Search for the cell housing the specified text and yield its (X, Y) center coordinate. 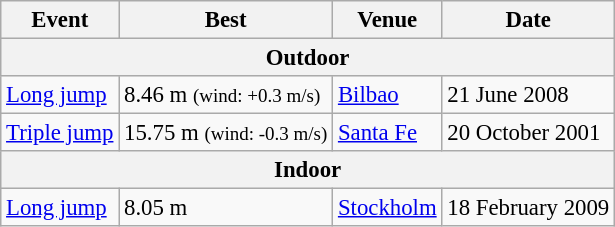
Date (528, 20)
8.46 m (wind: +0.3 m/s) (226, 95)
Outdoor (308, 58)
Triple jump (60, 133)
Stockholm (388, 208)
Best (226, 20)
8.05 m (226, 208)
Venue (388, 20)
20 October 2001 (528, 133)
Bilbao (388, 95)
21 June 2008 (528, 95)
Santa Fe (388, 133)
Indoor (308, 170)
15.75 m (wind: -0.3 m/s) (226, 133)
Event (60, 20)
18 February 2009 (528, 208)
